Provide the [x, y] coordinate of the cell's center where the given text is located.  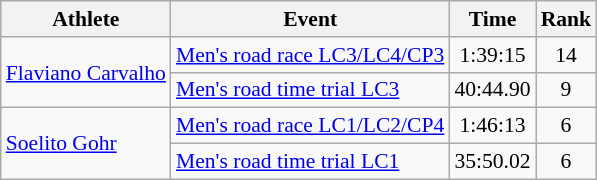
40:44.90 [492, 90]
35:50.02 [492, 162]
Rank [566, 19]
Men's road race LC3/LC4/CP3 [310, 55]
Soelito Gohr [86, 144]
Event [310, 19]
14 [566, 55]
Men's road time trial LC1 [310, 162]
9 [566, 90]
Time [492, 19]
Men's road race LC1/LC2/CP4 [310, 126]
1:39:15 [492, 55]
Flaviano Carvalho [86, 72]
1:46:13 [492, 126]
Men's road time trial LC3 [310, 90]
Athlete [86, 19]
